Pinpoint the cell where the given text exists, returning its (X, Y) midpoint coordinate. 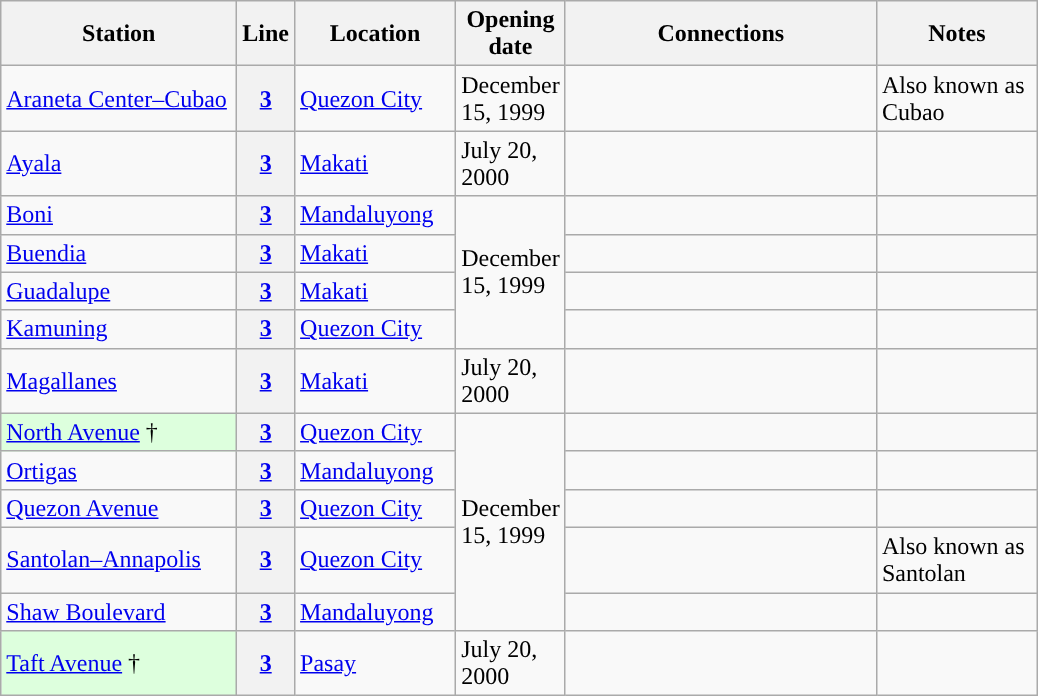
Quezon Avenue (119, 508)
North Avenue † (119, 432)
Boni (119, 215)
Araneta Center–Cubao (119, 98)
Santolan–Annapolis (119, 560)
Connections (720, 34)
Also known as Santolan (956, 560)
Ortigas (119, 470)
Location (376, 34)
Notes (956, 34)
Magallanes (119, 380)
Ayala (119, 164)
Line (266, 34)
Pasay (376, 664)
Buendia (119, 253)
Opening date (511, 34)
Shaw Boulevard (119, 611)
Guadalupe (119, 291)
Taft Avenue † (119, 664)
Station (119, 34)
Kamuning (119, 329)
Also known as Cubao (956, 98)
